From the cell containing the given text, extract its center point as [X, Y] coordinate. 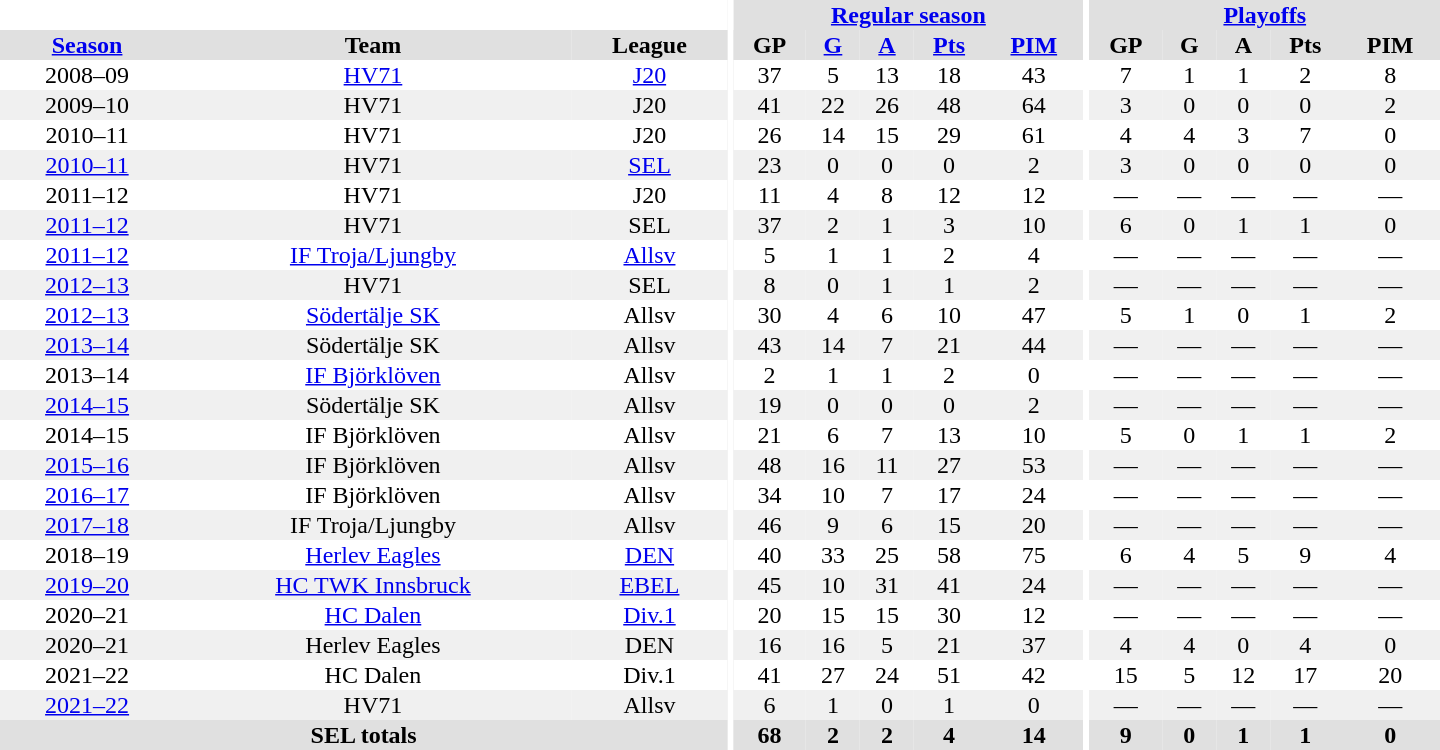
40 [770, 555]
53 [1034, 465]
29 [949, 135]
2018–19 [87, 555]
Team [373, 45]
2016–17 [87, 495]
25 [887, 555]
58 [949, 555]
22 [833, 105]
45 [770, 585]
31 [887, 585]
2015–16 [87, 465]
Playoffs [1265, 15]
SEL totals [364, 735]
Regular season [908, 15]
2009–10 [87, 105]
75 [1034, 555]
61 [1034, 135]
47 [1034, 315]
23 [770, 165]
2017–18 [87, 525]
46 [770, 525]
HC TWK Innsbruck [373, 585]
64 [1034, 105]
League [650, 45]
2008–09 [87, 75]
Season [87, 45]
42 [1034, 675]
34 [770, 495]
2019–20 [87, 585]
44 [1034, 345]
EBEL [650, 585]
51 [949, 675]
18 [949, 75]
19 [770, 405]
68 [770, 735]
33 [833, 555]
